Locate the cell with the specified text and output its [x, y] center coordinate. 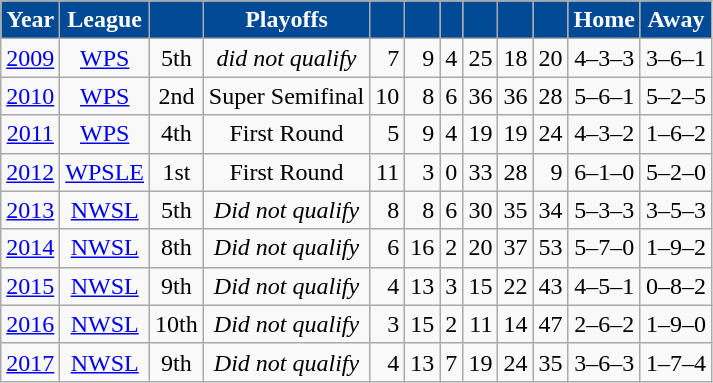
5–3–3 [604, 210]
2011 [30, 134]
14 [516, 324]
16 [422, 248]
Playoffs [286, 20]
WPSLE [105, 172]
10 [388, 96]
10th [177, 324]
Year [30, 20]
2–6–2 [604, 324]
3–5–3 [676, 210]
8th [177, 248]
34 [550, 210]
4–5–1 [604, 286]
1–9–2 [676, 248]
0 [452, 172]
4th [177, 134]
30 [480, 210]
3–6–3 [604, 362]
22 [516, 286]
25 [480, 58]
1–7–4 [676, 362]
2009 [30, 58]
2014 [30, 248]
6–1–0 [604, 172]
did not qualify [286, 58]
4–3–3 [604, 58]
4–3–2 [604, 134]
3–6–1 [676, 58]
18 [516, 58]
43 [550, 286]
5–2–5 [676, 96]
2012 [30, 172]
37 [516, 248]
0–8–2 [676, 286]
5–6–1 [604, 96]
Away [676, 20]
2010 [30, 96]
1–6–2 [676, 134]
33 [480, 172]
5–2–0 [676, 172]
5 [388, 134]
5–7–0 [604, 248]
2015 [30, 286]
1–9–0 [676, 324]
53 [550, 248]
47 [550, 324]
Super Semifinal [286, 96]
2nd [177, 96]
League [105, 20]
2017 [30, 362]
2016 [30, 324]
Home [604, 20]
1st [177, 172]
2013 [30, 210]
